For the text-containing cell, return its midpoint in [X, Y] coordinate format. 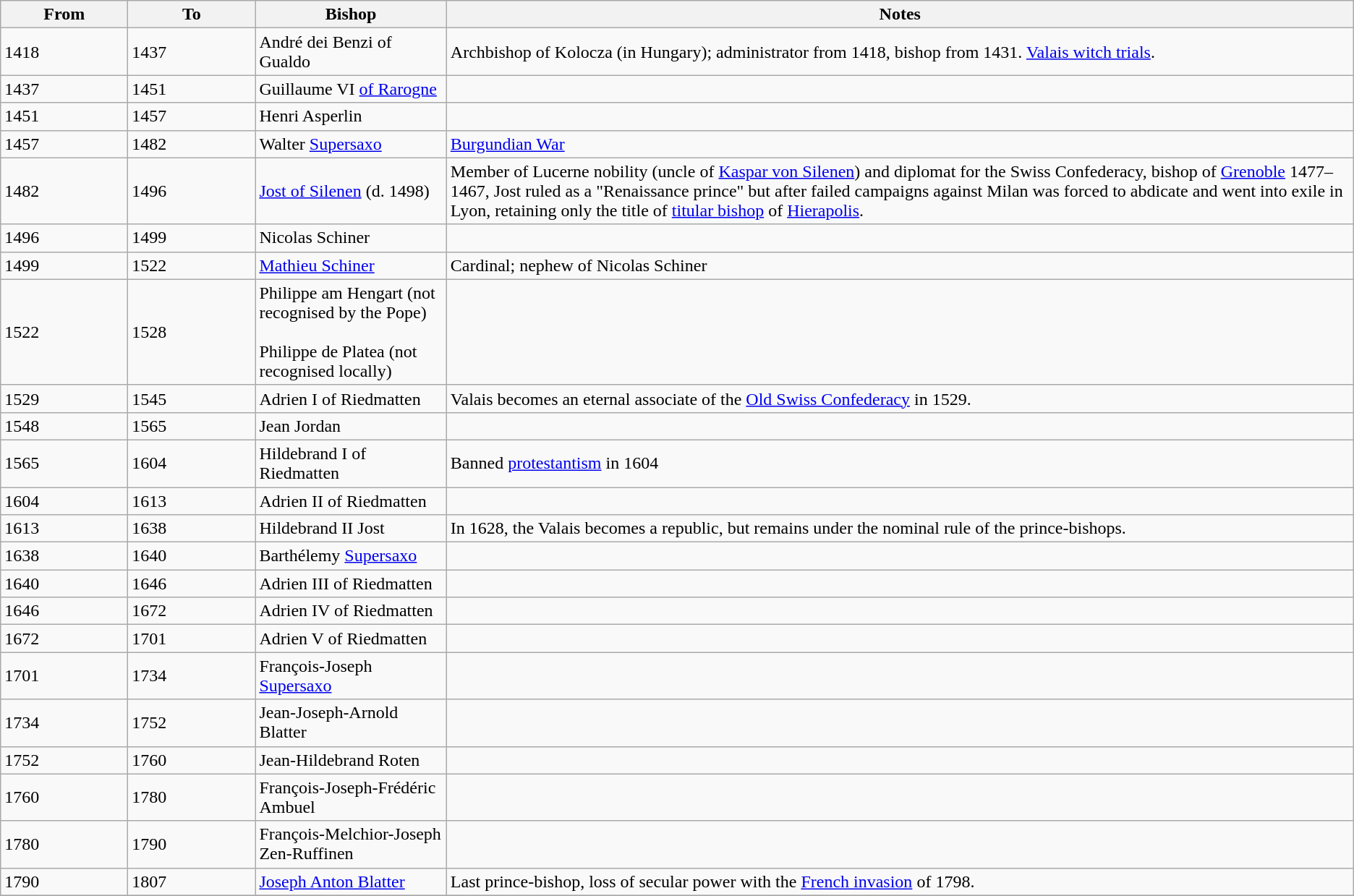
Henri Asperlin [351, 116]
Jean-Joseph-Arnold Blatter [351, 723]
Burgundian War [900, 144]
1548 [64, 426]
Archbishop of Kolocza (in Hungary); administrator from 1418, bishop from 1431. Valais witch trials. [900, 52]
Adrien V of Riedmatten [351, 639]
André dei Benzi of Gualdo [351, 52]
Hildebrand I of Riedmatten [351, 463]
François-Joseph Supersaxo [351, 675]
Guillaume VI of Rarogne [351, 89]
François-Melchior-Joseph Zen-Ruffinen [351, 845]
1545 [192, 398]
Nicolas Schiner [351, 238]
To [192, 14]
Barthélemy Supersaxo [351, 556]
Hildebrand II Jost [351, 529]
Notes [900, 14]
1418 [64, 52]
1807 [192, 882]
Last prince-bishop, loss of secular power with the French invasion of 1798. [900, 882]
Adrien IV of Riedmatten [351, 611]
Jean Jordan [351, 426]
In 1628, the Valais becomes a republic, but remains under the nominal rule of the prince-bishops. [900, 529]
Valais becomes an eternal associate of the Old Swiss Confederacy in 1529. [900, 398]
Walter Supersaxo [351, 144]
From [64, 14]
Adrien I of Riedmatten [351, 398]
Cardinal; nephew of Nicolas Schiner [900, 265]
Adrien II of Riedmatten [351, 501]
François-Joseph-Frédéric Ambuel [351, 797]
1528 [192, 332]
Jost of Silenen (d. 1498) [351, 191]
Mathieu Schiner [351, 265]
Adrien III of Riedmatten [351, 584]
Joseph Anton Blatter [351, 882]
Jean-Hildebrand Roten [351, 760]
Bishop [351, 14]
1529 [64, 398]
Banned protestantism in 1604 [900, 463]
Philippe am Hengart (not recognised by the Pope)Philippe de Platea (not recognised locally) [351, 332]
